Extract the (x, y) coordinate from the center of the cell holding the provided text.  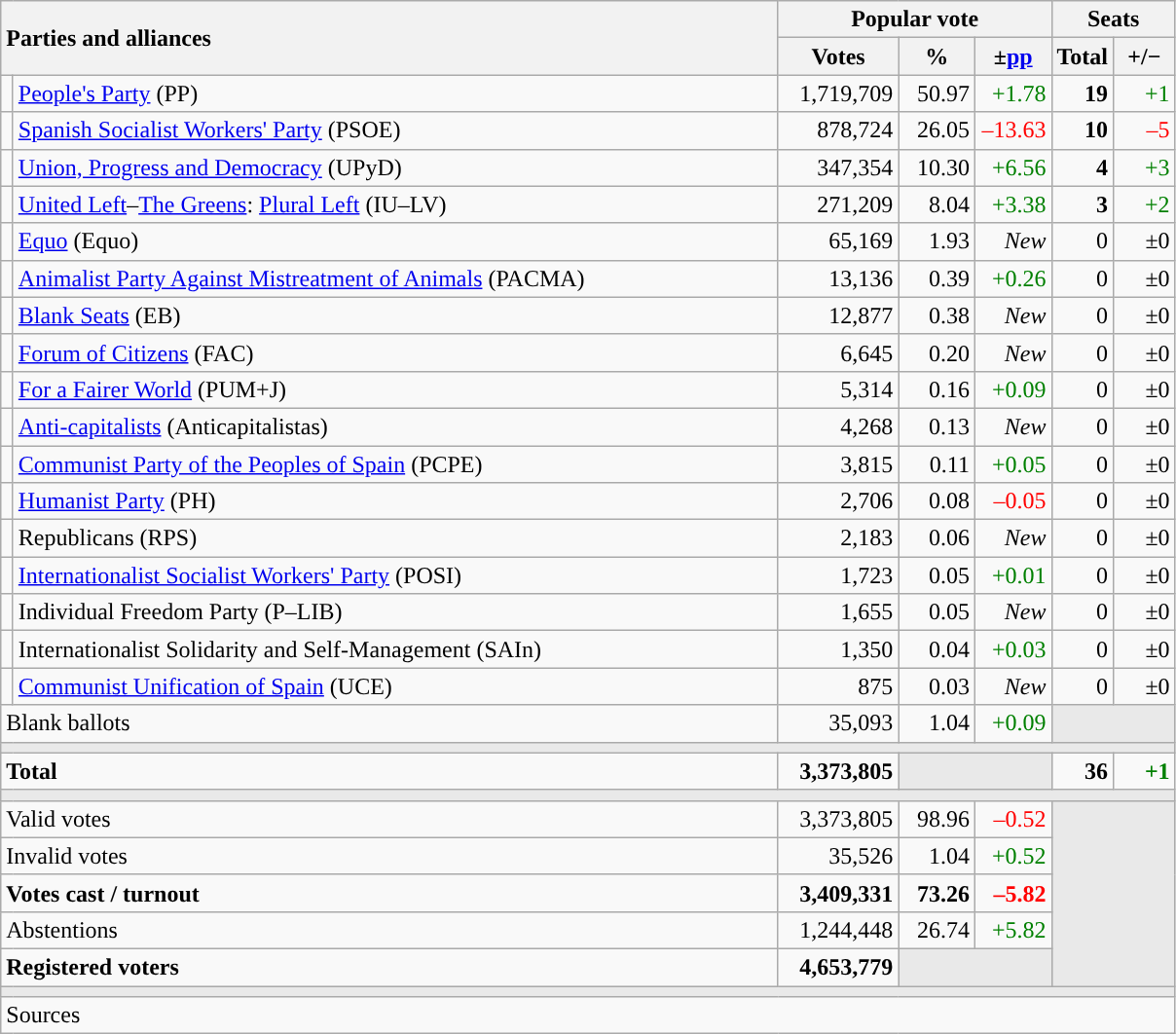
50.97 (937, 93)
875 (838, 686)
+2 (1145, 204)
Internationalist Socialist Workers' Party (POSI) (395, 575)
0.39 (937, 278)
+3.38 (1012, 204)
19 (1083, 93)
±pp (1012, 56)
Abstentions (389, 930)
4,653,779 (838, 967)
0.11 (937, 464)
1,723 (838, 575)
Union, Progress and Democracy (UPyD) (395, 167)
–0.52 (1012, 819)
10 (1083, 130)
–5.82 (1012, 893)
Parties and alliances (389, 38)
6,645 (838, 352)
Seats (1114, 19)
12,877 (838, 315)
73.26 (937, 893)
Registered voters (389, 967)
Blank ballots (389, 723)
1.93 (937, 241)
0.13 (937, 426)
10.30 (937, 167)
+0.52 (1012, 856)
Spanish Socialist Workers' Party (PSOE) (395, 130)
2,183 (838, 538)
0.08 (937, 501)
26.05 (937, 130)
0.04 (937, 649)
0.06 (937, 538)
Animalist Party Against Mistreatment of Animals (PACMA) (395, 278)
–0.05 (1012, 501)
1,655 (838, 612)
Blank Seats (EB) (395, 315)
3,815 (838, 464)
Republicans (RPS) (395, 538)
+/− (1145, 56)
0.38 (937, 315)
+0.26 (1012, 278)
878,724 (838, 130)
0.16 (937, 389)
Internationalist Solidarity and Self-Management (SAIn) (395, 649)
4 (1083, 167)
+3 (1145, 167)
Equo (Equo) (395, 241)
For a Fairer World (PUM+J) (395, 389)
36 (1083, 771)
Communist Party of the Peoples of Spain (PCPE) (395, 464)
+0.01 (1012, 575)
35,526 (838, 856)
26.74 (937, 930)
–5 (1145, 130)
1,350 (838, 649)
3 (1083, 204)
+1.78 (1012, 93)
+0.03 (1012, 649)
8.04 (937, 204)
% (937, 56)
1,719,709 (838, 93)
347,354 (838, 167)
0.20 (937, 352)
Votes cast / turnout (389, 893)
Popular vote (915, 19)
Votes (838, 56)
35,093 (838, 723)
Humanist Party (PH) (395, 501)
Forum of Citizens (FAC) (395, 352)
Sources (588, 1016)
65,169 (838, 241)
Valid votes (389, 819)
2,706 (838, 501)
+6.56 (1012, 167)
United Left–The Greens: Plural Left (IU–LV) (395, 204)
5,314 (838, 389)
1,244,448 (838, 930)
Anti-capitalists (Anticapitalistas) (395, 426)
+0.05 (1012, 464)
+5.82 (1012, 930)
3,409,331 (838, 893)
4,268 (838, 426)
People's Party (PP) (395, 93)
–13.63 (1012, 130)
Communist Unification of Spain (UCE) (395, 686)
0.03 (937, 686)
Individual Freedom Party (P–LIB) (395, 612)
98.96 (937, 819)
Invalid votes (389, 856)
271,209 (838, 204)
13,136 (838, 278)
